Output the [x, y] coordinate of the center of the cell containing the given text.  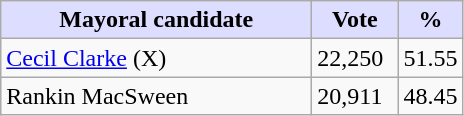
51.55 [430, 58]
20,911 [355, 96]
% [430, 20]
Rankin MacSween [156, 96]
48.45 [430, 96]
22,250 [355, 58]
Vote [355, 20]
Mayoral candidate [156, 20]
Cecil Clarke (X) [156, 58]
